Provide the [X, Y] coordinate of the cell's center where the given text is located.  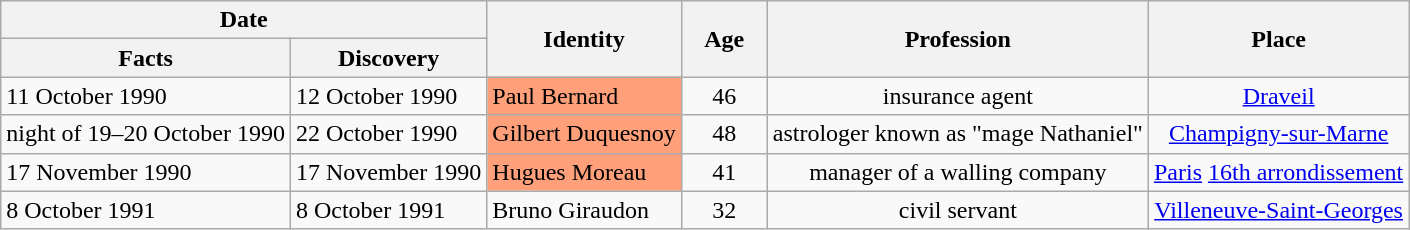
32 [724, 210]
Paris 16th arrondissement [1278, 172]
22 October 1990 [388, 134]
11 October 1990 [146, 96]
Age [724, 39]
astrologer known as "mage Nathaniel" [958, 134]
Gilbert Duquesnoy [584, 134]
Champigny-sur-Marne [1278, 134]
civil servant [958, 210]
manager of a walling company [958, 172]
Bruno Giraudon [584, 210]
46 [724, 96]
Identity [584, 39]
Date [244, 20]
12 October 1990 [388, 96]
Facts [146, 58]
Paul Bernard [584, 96]
Hugues Moreau [584, 172]
insurance agent [958, 96]
Draveil [1278, 96]
41 [724, 172]
Discovery [388, 58]
night of 19–20 October 1990 [146, 134]
48 [724, 134]
Villeneuve-Saint-Georges [1278, 210]
Profession [958, 39]
Place [1278, 39]
